Scan for the cell matching the given text and deliver its [X, Y] coordinate at center. 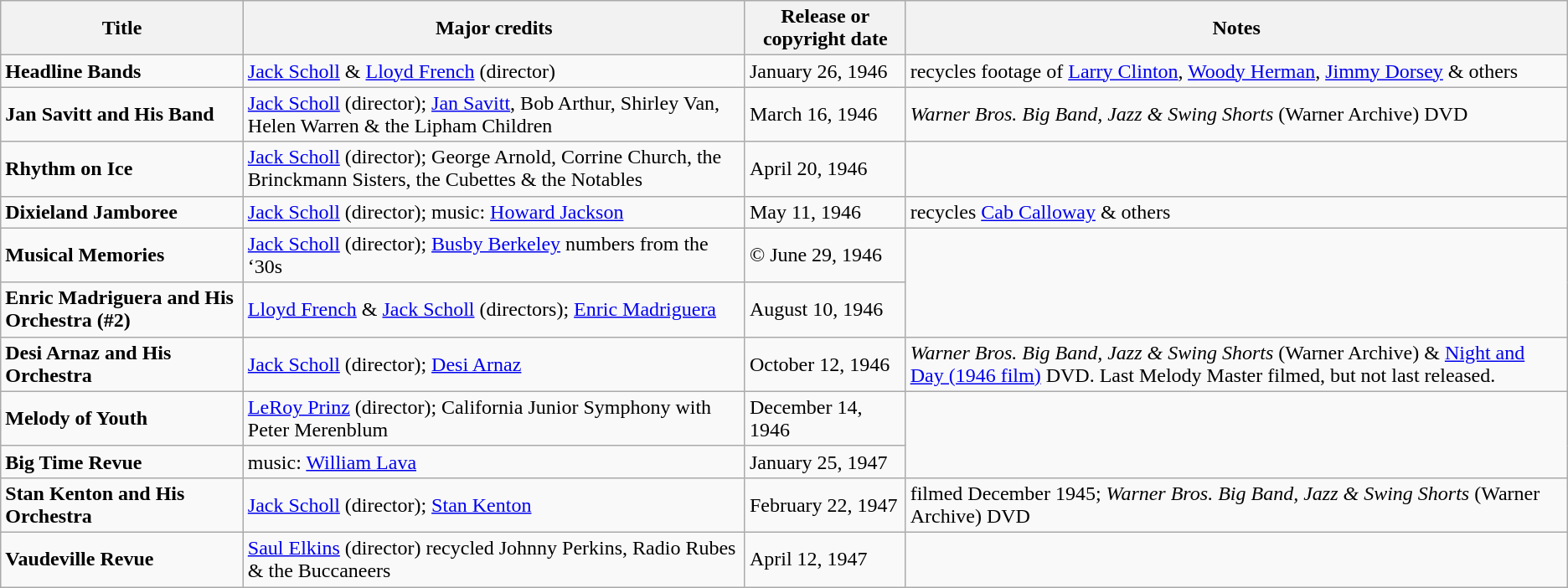
Melody of Youth [122, 419]
Jack Scholl (director); Stan Kenton [494, 504]
October 12, 1946 [825, 364]
Title [122, 28]
Musical Memories [122, 255]
Desi Arnaz and His Orchestra [122, 364]
Jack Scholl (director); George Arnold, Corrine Church, the Brinckmann Sisters, the Cubettes & the Notables [494, 169]
© June 29, 1946 [825, 255]
Jan Savitt and His Band [122, 114]
February 22, 1947 [825, 504]
Jack Scholl (director); music: Howard Jackson [494, 212]
Rhythm on Ice [122, 169]
Jack Scholl (director); Jan Savitt, Bob Arthur, Shirley Van, Helen Warren & the Lipham Children [494, 114]
Jack Scholl (director); Busby Berkeley numbers from the ‘30s [494, 255]
Headline Bands [122, 71]
Jack Scholl (director); Desi Arnaz [494, 364]
Stan Kenton and His Orchestra [122, 504]
January 25, 1947 [825, 462]
March 16, 1946 [825, 114]
Big Time Revue [122, 462]
Jack Scholl & Lloyd French (director) [494, 71]
Warner Bros. Big Band, Jazz & Swing Shorts (Warner Archive) DVD [1236, 114]
May 11, 1946 [825, 212]
Enric Madriguera and His Orchestra (#2) [122, 310]
April 20, 1946 [825, 169]
recycles footage of Larry Clinton, Woody Herman, Jimmy Dorsey & others [1236, 71]
Release or copyright date [825, 28]
Vaudeville Revue [122, 560]
LeRoy Prinz (director); California Junior Symphony with Peter Merenblum [494, 419]
April 12, 1947 [825, 560]
January 26, 1946 [825, 71]
August 10, 1946 [825, 310]
Major credits [494, 28]
filmed December 1945; Warner Bros. Big Band, Jazz & Swing Shorts (Warner Archive) DVD [1236, 504]
Dixieland Jamboree [122, 212]
Warner Bros. Big Band, Jazz & Swing Shorts (Warner Archive) & Night and Day (1946 film) DVD. Last Melody Master filmed, but not last released. [1236, 364]
Notes [1236, 28]
Lloyd French & Jack Scholl (directors); Enric Madriguera [494, 310]
recycles Cab Calloway & others [1236, 212]
Saul Elkins (director) recycled Johnny Perkins, Radio Rubes & the Buccaneers [494, 560]
December 14, 1946 [825, 419]
music: William Lava [494, 462]
